From the cell containing the given text, extract its center point as (x, y) coordinate. 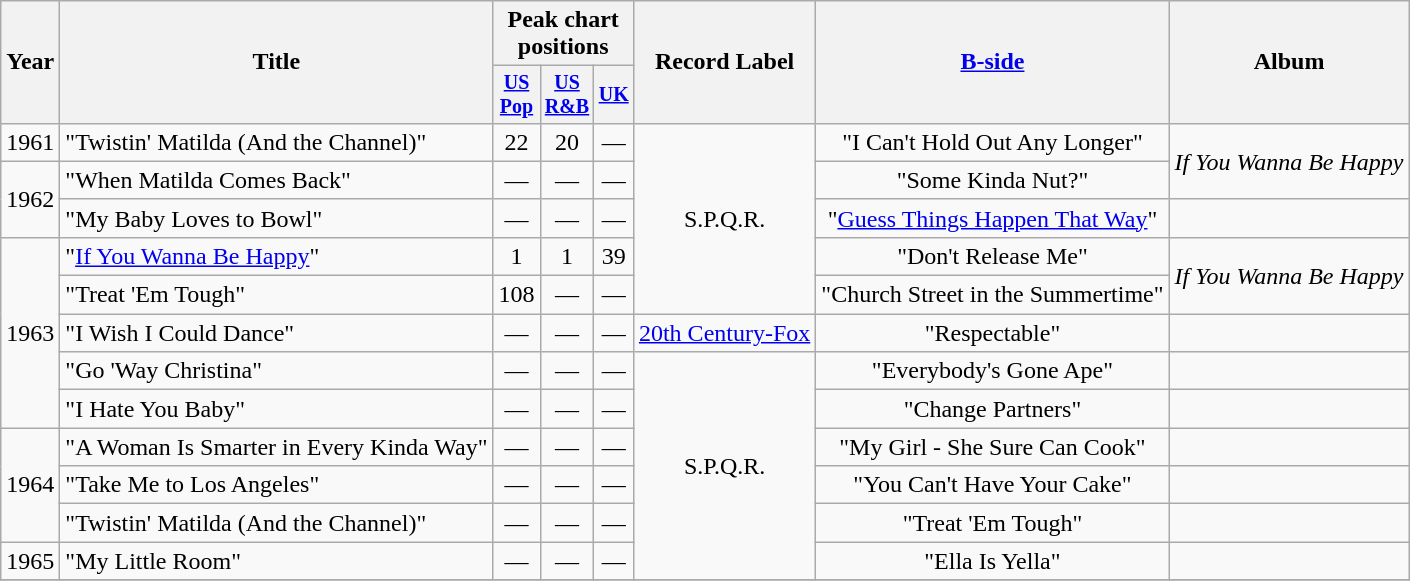
"Some Kinda Nut?" (992, 180)
"You Can't Have Your Cake" (992, 485)
"My Little Room" (276, 561)
"I Can't Hold Out Any Longer" (992, 142)
"I Hate You Baby" (276, 409)
"My Girl - She Sure Can Cook" (992, 447)
Title (276, 62)
22 (516, 142)
"Don't Release Me" (992, 256)
USR&B (567, 94)
1961 (30, 142)
B-side (992, 62)
39 (614, 256)
"My Baby Loves to Bowl" (276, 218)
"Go 'Way Christina" (276, 371)
"Respectable" (992, 333)
"A Woman Is Smarter in Every Kinda Way" (276, 447)
1964 (30, 485)
Peak chartpositions (563, 34)
1963 (30, 332)
"I Wish I Could Dance" (276, 333)
"Everybody's Gone Ape" (992, 371)
"Ella Is Yella" (992, 561)
"If You Wanna Be Happy" (276, 256)
108 (516, 295)
1965 (30, 561)
"When Matilda Comes Back" (276, 180)
UK (614, 94)
1962 (30, 199)
Year (30, 62)
Album (1289, 62)
20 (567, 142)
Record Label (724, 62)
"Change Partners" (992, 409)
"Guess Things Happen That Way" (992, 218)
"Church Street in the Summertime" (992, 295)
USPop (516, 94)
20th Century-Fox (724, 333)
"Take Me to Los Angeles" (276, 485)
